Detect which cell encompasses the target text, then output its [X, Y] center coordinate. 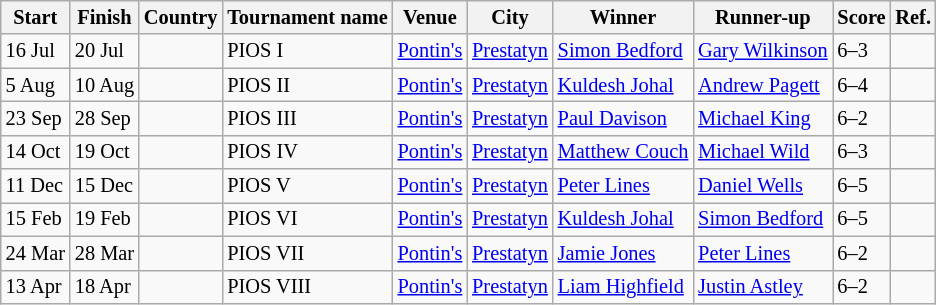
Tournament name [307, 17]
PIOS VII [307, 253]
28 Mar [104, 253]
Score [861, 17]
PIOS III [307, 118]
24 Mar [36, 253]
PIOS VIII [307, 287]
Michael King [762, 118]
Paul Davison [623, 118]
Matthew Couch [623, 152]
Winner [623, 17]
Venue [430, 17]
Runner-up [762, 17]
14 Oct [36, 152]
Ref. [912, 17]
Country [180, 17]
PIOS VI [307, 219]
19 Feb [104, 219]
Justin Astley [762, 287]
PIOS IV [307, 152]
PIOS V [307, 186]
Finish [104, 17]
City [510, 17]
15 Feb [36, 219]
PIOS I [307, 51]
Liam Highfield [623, 287]
19 Oct [104, 152]
28 Sep [104, 118]
Michael Wild [762, 152]
Andrew Pagett [762, 85]
18 Apr [104, 287]
10 Aug [104, 85]
23 Sep [36, 118]
Daniel Wells [762, 186]
PIOS II [307, 85]
13 Apr [36, 287]
Start [36, 17]
Jamie Jones [623, 253]
15 Dec [104, 186]
20 Jul [104, 51]
16 Jul [36, 51]
11 Dec [36, 186]
5 Aug [36, 85]
6–4 [861, 85]
Gary Wilkinson [762, 51]
